Provide the (x, y) coordinate of the cell's center where the given text is located.  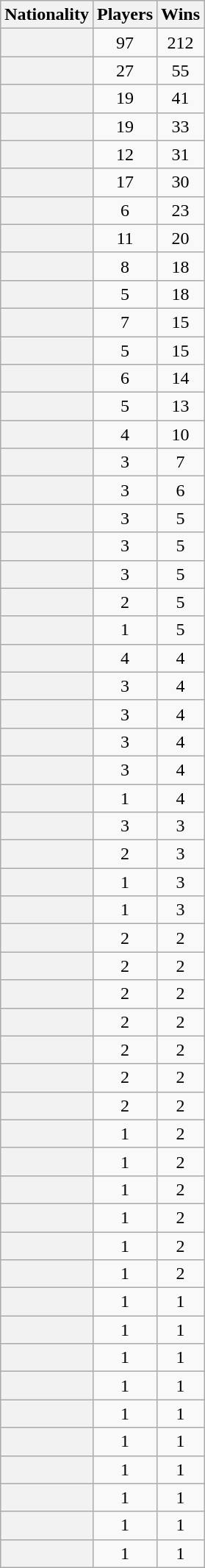
97 (125, 43)
31 (181, 154)
17 (125, 182)
14 (181, 379)
41 (181, 99)
8 (125, 266)
12 (125, 154)
Players (125, 15)
27 (125, 71)
30 (181, 182)
23 (181, 210)
20 (181, 238)
Wins (181, 15)
13 (181, 407)
Nationality (47, 15)
55 (181, 71)
10 (181, 434)
212 (181, 43)
33 (181, 126)
11 (125, 238)
